Determine the (x, y) coordinate at the center of the cell enclosing the given text.  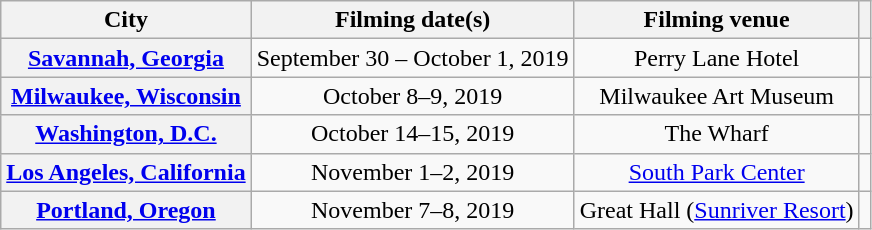
November 1–2, 2019 (412, 172)
Savannah, Georgia (126, 58)
Los Angeles, California (126, 172)
Filming date(s) (412, 20)
Great Hall (Sunriver Resort) (716, 210)
September 30 – October 1, 2019 (412, 58)
South Park Center (716, 172)
The Wharf (716, 134)
October 8–9, 2019 (412, 96)
Milwaukee, Wisconsin (126, 96)
Perry Lane Hotel (716, 58)
Milwaukee Art Museum (716, 96)
City (126, 20)
Portland, Oregon (126, 210)
October 14–15, 2019 (412, 134)
Washington, D.C. (126, 134)
Filming venue (716, 20)
November 7–8, 2019 (412, 210)
